Return [X, Y] of the center of cell containing provided text 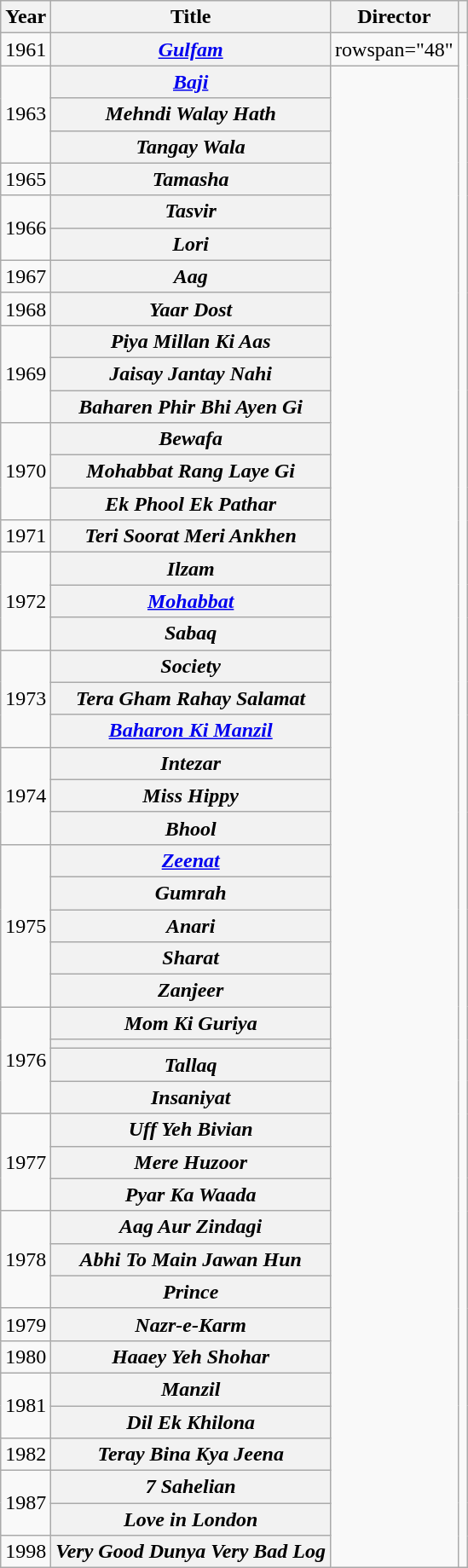
Ilzam [191, 569]
1971 [26, 536]
Sharat [191, 958]
1998 [26, 1552]
1967 [26, 276]
Bewafa [191, 439]
7 Sahelian [191, 1487]
1980 [26, 1357]
Anari [191, 925]
Year [26, 17]
1976 [26, 1061]
1970 [26, 472]
Ek Phool Ek Pathar [191, 504]
Lori [191, 244]
1968 [26, 309]
Baharon Ki Manzil [191, 731]
rowspan="48" [395, 49]
Teri Soorat Meri Ankhen [191, 536]
Aag [191, 276]
Gumrah [191, 893]
Aag Aur Zindagi [191, 1227]
Intezar [191, 763]
Baharen Phir Bhi Ayen Gi [191, 407]
1981 [26, 1405]
1963 [26, 114]
Yaar Dost [191, 309]
1965 [26, 179]
Miss Hippy [191, 796]
Sabaq [191, 634]
Piya Millan Ki Aas [191, 341]
1972 [26, 601]
Mehndi Walay Hath [191, 114]
Pyar Ka Waada [191, 1195]
Tangay Wala [191, 147]
1969 [26, 373]
Mere Huzoor [191, 1162]
Director [395, 17]
Tera Gham Rahay Salamat [191, 698]
Teray Bina Kya Jeena [191, 1455]
Insaniyat [191, 1097]
1979 [26, 1324]
1987 [26, 1503]
1977 [26, 1162]
Jaisay Jantay Nahi [191, 373]
Zanjeer [191, 991]
Gulfam [191, 49]
Prince [191, 1292]
Love in London [191, 1519]
Nazr-e-Karm [191, 1324]
Mohabbat [191, 601]
Title [191, 17]
1973 [26, 698]
Tasvir [191, 211]
1975 [26, 925]
1978 [26, 1259]
1982 [26, 1455]
1966 [26, 228]
Mom Ki Guriya [191, 1023]
Very Good Dunya Very Bad Log [191, 1552]
Haaey Yeh Shohar [191, 1357]
1974 [26, 796]
Uff Yeh Bivian [191, 1130]
Baji [191, 82]
Tallaq [191, 1065]
Abhi To Main Jawan Hun [191, 1259]
Tamasha [191, 179]
Dil Ek Khilona [191, 1421]
Zeenat [191, 860]
Bhool [191, 828]
Manzil [191, 1389]
1961 [26, 49]
Mohabbat Rang Laye Gi [191, 472]
Society [191, 666]
